Determine the (x, y) coordinate at the center of the cell enclosing the given text.  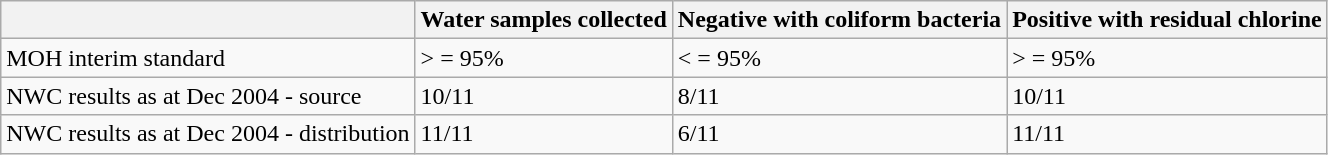
Positive with residual chlorine (1168, 20)
MOH interim standard (208, 58)
NWC results as at Dec 2004 - source (208, 96)
8/11 (839, 96)
Negative with coliform bacteria (839, 20)
< = 95% (839, 58)
NWC results as at Dec 2004 - distribution (208, 134)
6/11 (839, 134)
Water samples collected (544, 20)
